Return the (x, y) coordinate for the center point of the cell that contains the specified text.  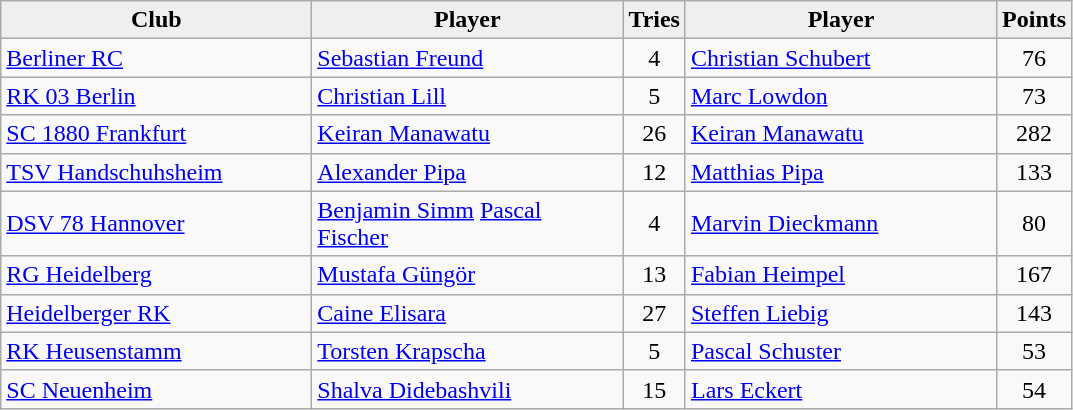
SC 1880 Frankfurt (156, 134)
13 (654, 275)
73 (1034, 96)
Pascal Schuster (840, 351)
80 (1034, 224)
27 (654, 313)
Christian Lill (468, 96)
RG Heidelberg (156, 275)
Caine Elisara (468, 313)
167 (1034, 275)
Fabian Heimpel (840, 275)
DSV 78 Hannover (156, 224)
Lars Eckert (840, 389)
SC Neuenheim (156, 389)
RK 03 Berlin (156, 96)
76 (1034, 58)
282 (1034, 134)
Club (156, 20)
Sebastian Freund (468, 58)
12 (654, 172)
Shalva Didebashvili (468, 389)
Heidelberger RK (156, 313)
143 (1034, 313)
133 (1034, 172)
Torsten Krapscha (468, 351)
Steffen Liebig (840, 313)
TSV Handschuhsheim (156, 172)
53 (1034, 351)
Benjamin Simm Pascal Fischer (468, 224)
54 (1034, 389)
Points (1034, 20)
Matthias Pipa (840, 172)
Tries (654, 20)
26 (654, 134)
15 (654, 389)
Marc Lowdon (840, 96)
Mustafa Güngör (468, 275)
Alexander Pipa (468, 172)
Berliner RC (156, 58)
Marvin Dieckmann (840, 224)
Christian Schubert (840, 58)
RK Heusenstamm (156, 351)
